Identify which cell holds the provided text, then report its (x, y) central coordinate. 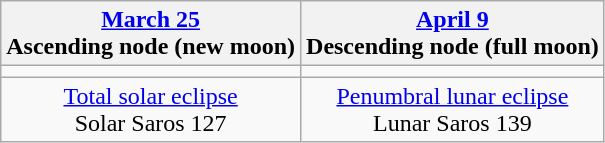
April 9Descending node (full moon) (453, 34)
Penumbral lunar eclipseLunar Saros 139 (453, 110)
Total solar eclipseSolar Saros 127 (151, 110)
March 25Ascending node (new moon) (151, 34)
